Return the [X, Y] coordinate for the center point of the cell that contains the specified text.  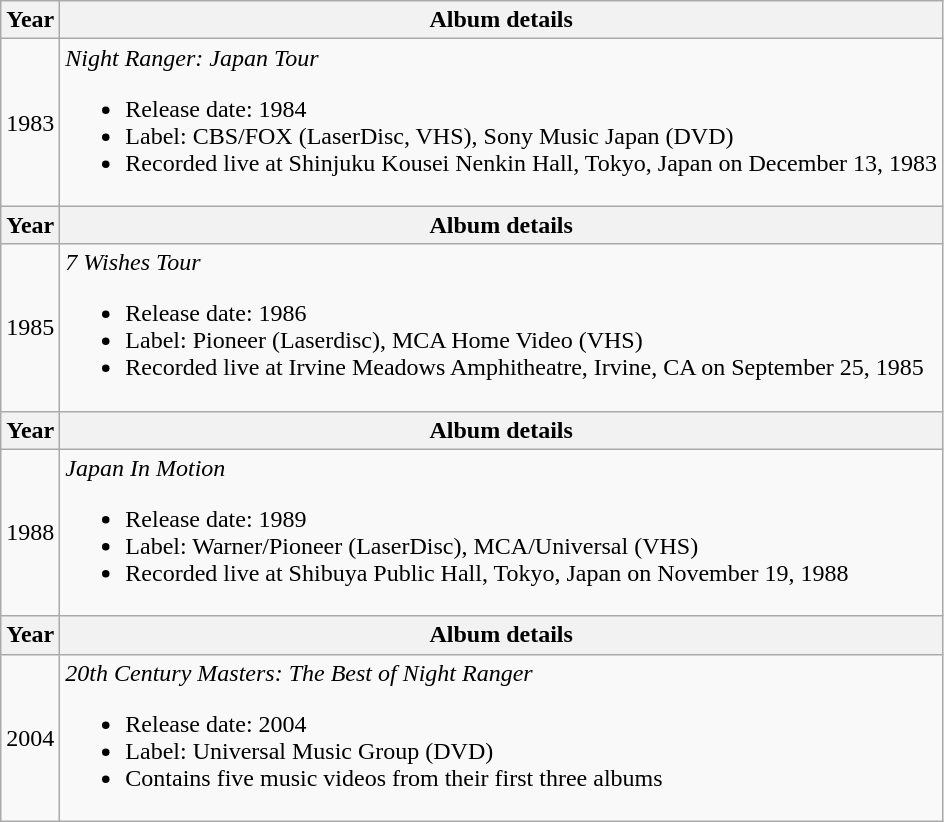
1985 [30, 328]
1983 [30, 122]
1988 [30, 532]
2004 [30, 738]
